Extract the [x, y] coordinate from the center of the cell holding the provided text.  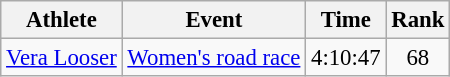
4:10:47 [346, 58]
Time [346, 20]
Rank [418, 20]
Event [214, 20]
68 [418, 58]
Athlete [62, 20]
Vera Looser [62, 58]
Women's road race [214, 58]
